Pinpoint the cell where the given text exists, returning its [X, Y] midpoint coordinate. 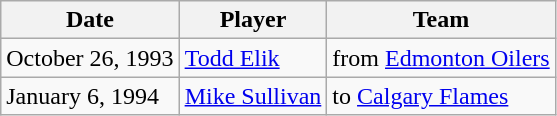
Player [253, 20]
Date [90, 20]
from Edmonton Oilers [441, 58]
to Calgary Flames [441, 96]
January 6, 1994 [90, 96]
Todd Elik [253, 58]
Mike Sullivan [253, 96]
Team [441, 20]
October 26, 1993 [90, 58]
